Detect which cell encompasses the target text, then output its (x, y) center coordinate. 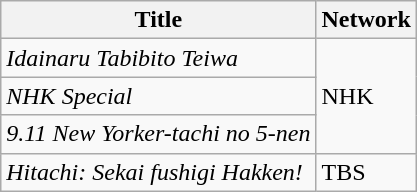
TBS (366, 172)
NHK (366, 96)
Idainaru Tabibito Teiwa (158, 58)
9.11 New Yorker-tachi no 5-nen (158, 134)
Hitachi: Sekai fushigi Hakken! (158, 172)
Network (366, 20)
Title (158, 20)
NHK Special (158, 96)
